Find where the given text appears and provide that cell's center as [x, y] coordinate. 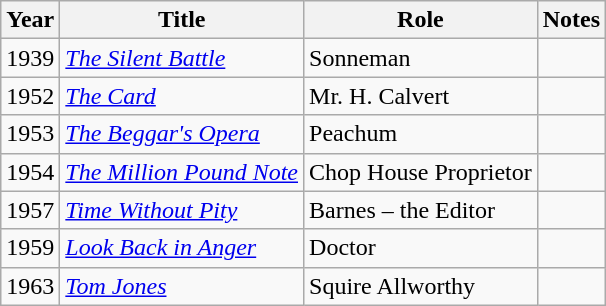
1953 [30, 134]
Chop House Proprietor [421, 172]
1952 [30, 96]
Role [421, 20]
Barnes – the Editor [421, 210]
1959 [30, 248]
The Million Pound Note [182, 172]
Sonneman [421, 58]
The Card [182, 96]
1954 [30, 172]
Look Back in Anger [182, 248]
1963 [30, 286]
Peachum [421, 134]
Time Without Pity [182, 210]
Mr. H. Calvert [421, 96]
The Silent Battle [182, 58]
1957 [30, 210]
The Beggar's Opera [182, 134]
Year [30, 20]
Title [182, 20]
1939 [30, 58]
Squire Allworthy [421, 286]
Tom Jones [182, 286]
Notes [571, 20]
Doctor [421, 248]
